Output the (X, Y) coordinate of the center of the cell containing the given text.  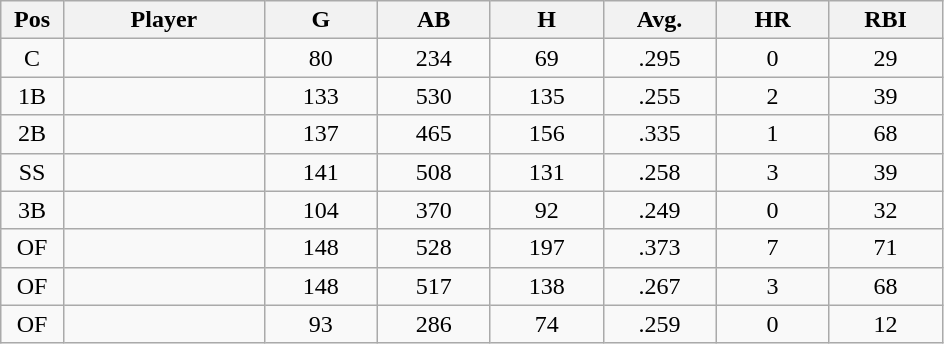
.249 (660, 210)
530 (434, 96)
H (546, 20)
2B (32, 134)
.259 (660, 324)
Player (164, 20)
465 (434, 134)
Avg. (660, 20)
528 (434, 248)
.255 (660, 96)
517 (434, 286)
32 (886, 210)
29 (886, 58)
C (32, 58)
135 (546, 96)
1 (772, 134)
Pos (32, 20)
197 (546, 248)
138 (546, 286)
370 (434, 210)
141 (320, 172)
.258 (660, 172)
7 (772, 248)
.267 (660, 286)
156 (546, 134)
HR (772, 20)
AB (434, 20)
3B (32, 210)
137 (320, 134)
92 (546, 210)
286 (434, 324)
80 (320, 58)
RBI (886, 20)
508 (434, 172)
93 (320, 324)
G (320, 20)
.335 (660, 134)
12 (886, 324)
1B (32, 96)
234 (434, 58)
.295 (660, 58)
104 (320, 210)
71 (886, 248)
131 (546, 172)
.373 (660, 248)
SS (32, 172)
133 (320, 96)
74 (546, 324)
69 (546, 58)
2 (772, 96)
